Scan for the cell matching the given text and deliver its [X, Y] coordinate at center. 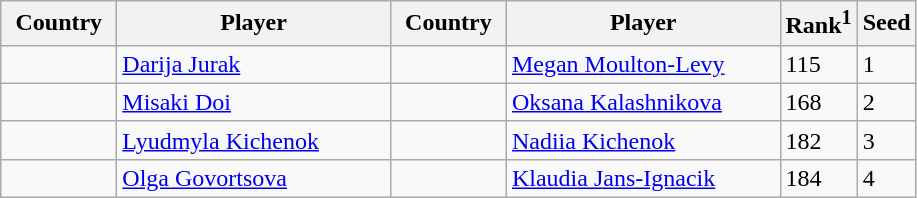
Megan Moulton-Levy [643, 64]
Nadiia Kichenok [643, 140]
115 [818, 64]
Darija Jurak [254, 64]
1 [886, 64]
2 [886, 102]
Seed [886, 24]
184 [818, 178]
Oksana Kalashnikova [643, 102]
Misaki Doi [254, 102]
Rank1 [818, 24]
182 [818, 140]
Olga Govortsova [254, 178]
3 [886, 140]
Lyudmyla Kichenok [254, 140]
Klaudia Jans-Ignacik [643, 178]
168 [818, 102]
4 [886, 178]
